For the text-containing cell, return its midpoint in (x, y) coordinate format. 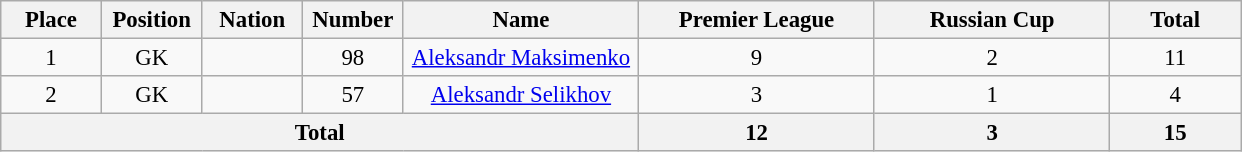
12 (757, 133)
57 (354, 95)
Number (354, 20)
Place (52, 20)
4 (1176, 95)
98 (354, 58)
Premier League (757, 20)
11 (1176, 58)
Aleksandr Selikhov (521, 95)
Aleksandr Maksimenko (521, 58)
9 (757, 58)
Position (152, 20)
Name (521, 20)
15 (1176, 133)
Nation (252, 20)
Russian Cup (992, 20)
